Return the (X, Y) coordinate for the center point of the cell that contains the specified text.  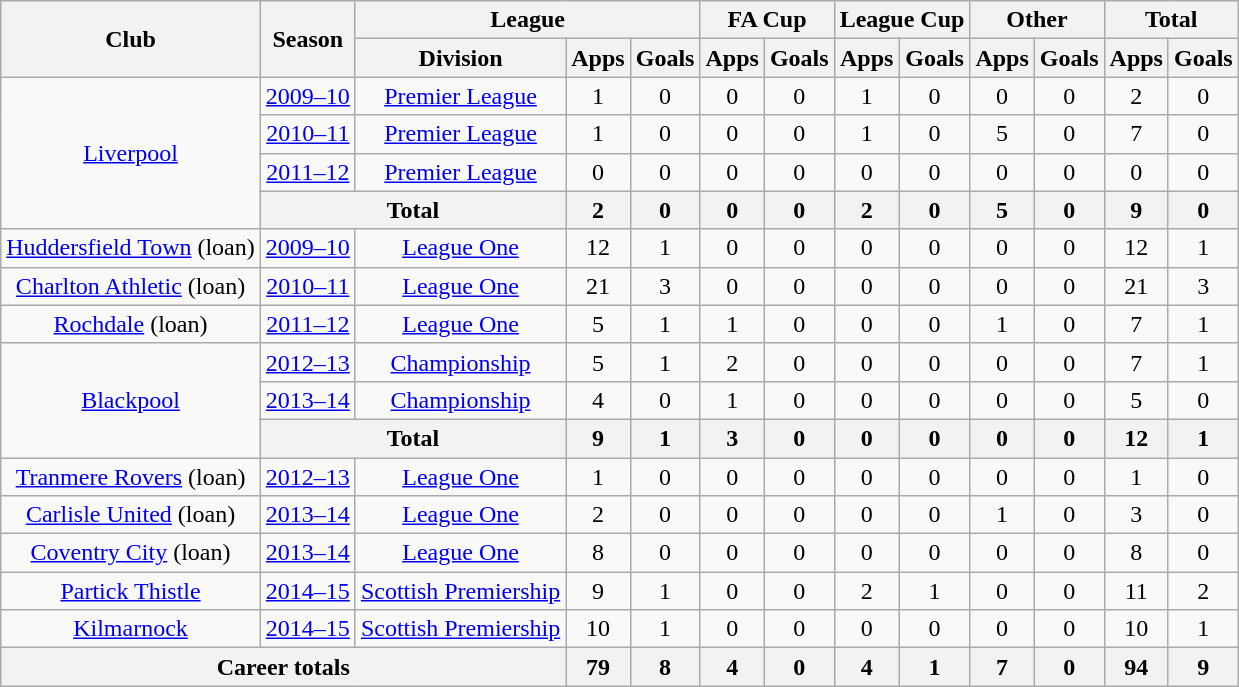
Division (460, 58)
11 (1136, 591)
79 (598, 667)
League (528, 20)
Carlisle United (loan) (131, 515)
Tranmere Rovers (loan) (131, 477)
FA Cup (767, 20)
Club (131, 39)
Season (308, 39)
Career totals (284, 667)
League Cup (902, 20)
Other (1037, 20)
Blackpool (131, 400)
Partick Thistle (131, 591)
Coventry City (loan) (131, 553)
Liverpool (131, 153)
94 (1136, 667)
Rochdale (loan) (131, 324)
Charlton Athletic (loan) (131, 286)
Huddersfield Town (loan) (131, 248)
Kilmarnock (131, 629)
